Locate the cell with the specified text and output its [x, y] center coordinate. 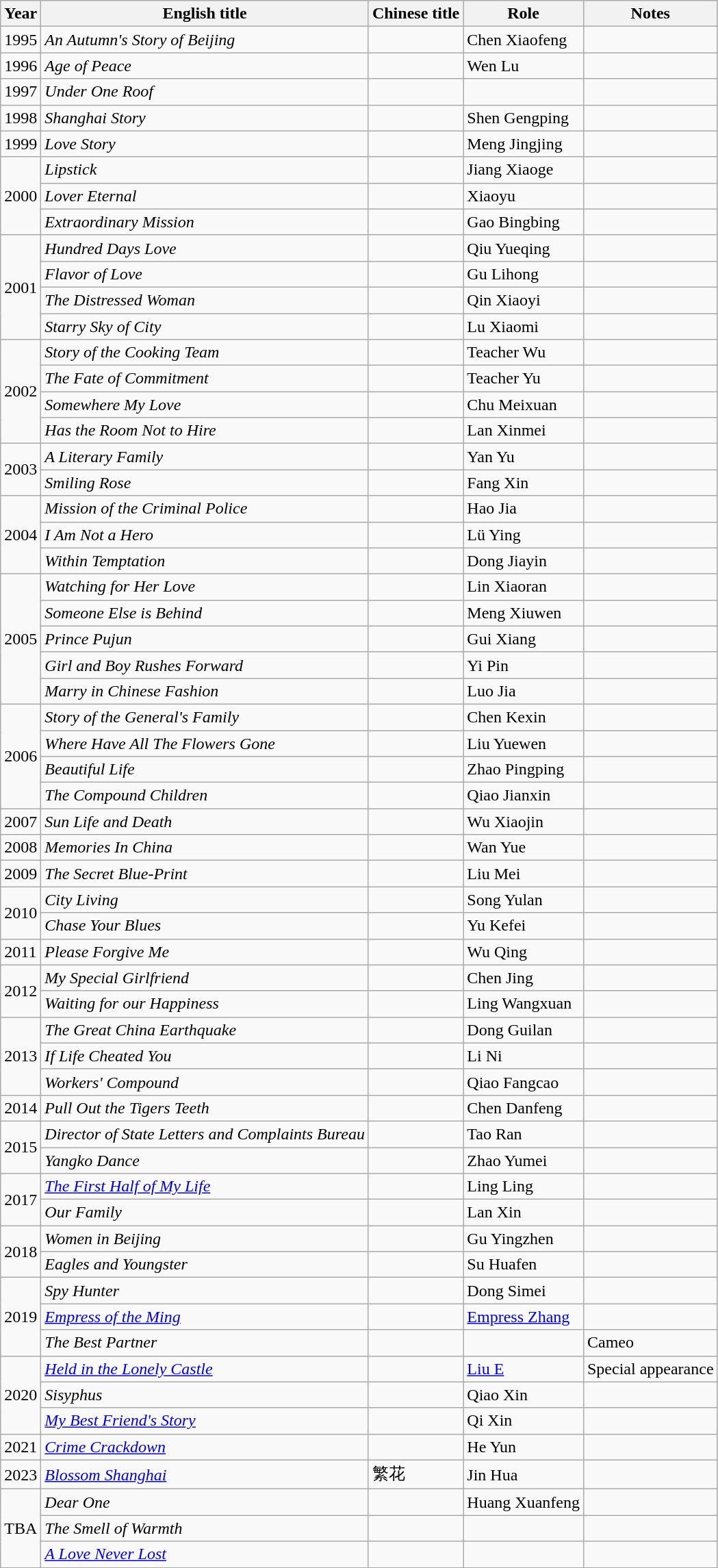
Gui Xiang [524, 639]
Blossom Shanghai [205, 1475]
Sisyphus [205, 1395]
Yi Pin [524, 665]
Lu Xiaomi [524, 327]
Chen Kexin [524, 717]
Story of the Cooking Team [205, 353]
Gu Yingzhen [524, 1239]
Starry Sky of City [205, 327]
Zhao Yumei [524, 1161]
Cameo [650, 1343]
Liu E [524, 1369]
Story of the General's Family [205, 717]
Smiling Rose [205, 483]
TBA [21, 1528]
Lover Eternal [205, 196]
Qin Xiaoyi [524, 300]
Crime Crackdown [205, 1447]
Su Huafen [524, 1265]
Lin Xiaoran [524, 587]
2015 [21, 1147]
2020 [21, 1395]
Sun Life and Death [205, 822]
Jiang Xiaoge [524, 170]
2005 [21, 639]
Mission of the Criminal Police [205, 509]
1995 [21, 40]
Prince Pujun [205, 639]
Qiao Xin [524, 1395]
City Living [205, 900]
Yu Kefei [524, 926]
Under One Roof [205, 92]
Director of State Letters and Complaints Bureau [205, 1134]
Has the Room Not to Hire [205, 431]
Meng Jingjing [524, 144]
1998 [21, 118]
1996 [21, 66]
Dong Jiayin [524, 561]
2008 [21, 848]
Yangko Dance [205, 1161]
Chu Meixuan [524, 405]
Dear One [205, 1502]
Within Temptation [205, 561]
2004 [21, 535]
Ling Wangxuan [524, 1004]
If Life Cheated You [205, 1056]
Xiaoyu [524, 196]
Dong Simei [524, 1291]
Meng Xiuwen [524, 613]
Year [21, 14]
Teacher Yu [524, 379]
Lan Xinmei [524, 431]
2003 [21, 470]
Luo Jia [524, 691]
Workers' Compound [205, 1082]
The First Half of My Life [205, 1187]
Jin Hua [524, 1475]
Tao Ran [524, 1134]
Gao Bingbing [524, 222]
Held in the Lonely Castle [205, 1369]
Beautiful Life [205, 770]
Liu Mei [524, 874]
Lü Ying [524, 535]
My Special Girlfriend [205, 978]
2023 [21, 1475]
Where Have All The Flowers Gone [205, 743]
Gu Lihong [524, 274]
2006 [21, 756]
Lan Xin [524, 1213]
Girl and Boy Rushes Forward [205, 665]
Age of Peace [205, 66]
Hundred Days Love [205, 248]
Flavor of Love [205, 274]
2013 [21, 1056]
Please Forgive Me [205, 952]
I Am Not a Hero [205, 535]
Chase Your Blues [205, 926]
Empress of the Ming [205, 1317]
2002 [21, 392]
Qiao Fangcao [524, 1082]
Qi Xin [524, 1421]
The Compound Children [205, 796]
Wu Xiaojin [524, 822]
A Love Never Lost [205, 1554]
Pull Out the Tigers Teeth [205, 1108]
Memories In China [205, 848]
Watching for Her Love [205, 587]
Extraordinary Mission [205, 222]
English title [205, 14]
Hao Jia [524, 509]
Our Family [205, 1213]
A Literary Family [205, 457]
Role [524, 14]
Teacher Wu [524, 353]
Yan Yu [524, 457]
The Distressed Woman [205, 300]
Special appearance [650, 1369]
Shanghai Story [205, 118]
Notes [650, 14]
Qiu Yueqing [524, 248]
Lipstick [205, 170]
Dong Guilan [524, 1030]
2017 [21, 1200]
繁花 [415, 1475]
Waiting for our Happiness [205, 1004]
Wu Qing [524, 952]
2018 [21, 1252]
2009 [21, 874]
The Secret Blue-Print [205, 874]
The Smell of Warmth [205, 1528]
Chen Danfeng [524, 1108]
An Autumn's Story of Beijing [205, 40]
2019 [21, 1317]
Somewhere My Love [205, 405]
Wan Yue [524, 848]
Li Ni [524, 1056]
2001 [21, 287]
Huang Xuanfeng [524, 1502]
Shen Gengping [524, 118]
Spy Hunter [205, 1291]
Marry in Chinese Fashion [205, 691]
2021 [21, 1447]
Fang Xin [524, 483]
The Best Partner [205, 1343]
Chen Jing [524, 978]
2014 [21, 1108]
The Fate of Commitment [205, 379]
Love Story [205, 144]
Chinese title [415, 14]
The Great China Earthquake [205, 1030]
Eagles and Youngster [205, 1265]
Zhao Pingping [524, 770]
Liu Yuewen [524, 743]
1999 [21, 144]
2012 [21, 991]
Wen Lu [524, 66]
2011 [21, 952]
He Yun [524, 1447]
Chen Xiaofeng [524, 40]
Qiao Jianxin [524, 796]
1997 [21, 92]
Women in Beijing [205, 1239]
Someone Else is Behind [205, 613]
Song Yulan [524, 900]
Empress Zhang [524, 1317]
My Best Friend's Story [205, 1421]
2010 [21, 913]
2000 [21, 196]
Ling Ling [524, 1187]
2007 [21, 822]
